Capture the cell that displays the provided text and extract its [X, Y] central coordinate. 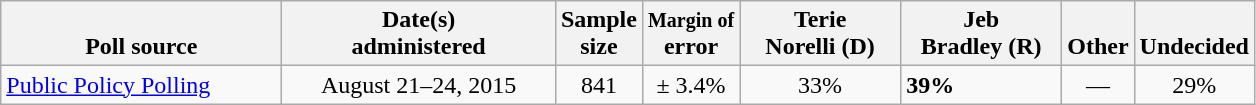
JebBradley (R) [982, 34]
Undecided [1194, 34]
TerieNorelli (D) [820, 34]
29% [1194, 85]
Other [1098, 34]
Public Policy Polling [142, 85]
August 21–24, 2015 [419, 85]
Date(s)administered [419, 34]
— [1098, 85]
± 3.4% [690, 85]
Poll source [142, 34]
Samplesize [598, 34]
Margin oferror [690, 34]
33% [820, 85]
841 [598, 85]
39% [982, 85]
